From the cell containing the given text, extract its center point as [x, y] coordinate. 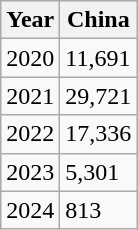
11,691 [98, 58]
2023 [30, 172]
Year [30, 20]
2020 [30, 58]
17,336 [98, 134]
2024 [30, 210]
5,301 [98, 172]
2021 [30, 96]
China [98, 20]
813 [98, 210]
29,721 [98, 96]
2022 [30, 134]
